Extract the [x, y] coordinate from the center of the cell holding the provided text.  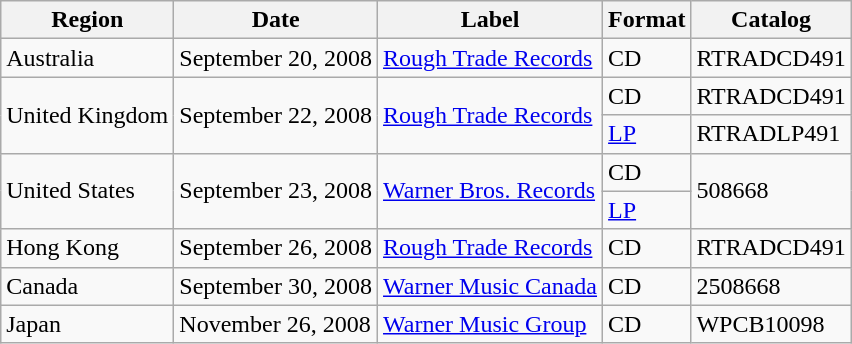
November 26, 2008 [276, 324]
Warner Music Group [490, 324]
508668 [771, 191]
Region [88, 20]
Format [647, 20]
United Kingdom [88, 115]
Catalog [771, 20]
Warner Music Canada [490, 286]
September 26, 2008 [276, 248]
Label [490, 20]
September 22, 2008 [276, 115]
Japan [88, 324]
September 23, 2008 [276, 191]
September 30, 2008 [276, 286]
Australia [88, 58]
WPCB10098 [771, 324]
Hong Kong [88, 248]
Warner Bros. Records [490, 191]
September 20, 2008 [276, 58]
RTRADLP491 [771, 134]
2508668 [771, 286]
United States [88, 191]
Date [276, 20]
Canada [88, 286]
